Scan for the cell matching the given text and deliver its [x, y] coordinate at center. 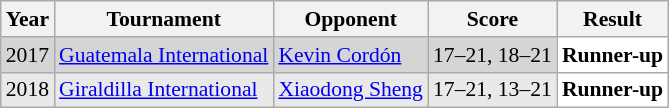
2017 [28, 55]
17–21, 18–21 [492, 55]
Result [612, 19]
Opponent [350, 19]
Guatemala International [164, 55]
17–21, 13–21 [492, 90]
Xiaodong Sheng [350, 90]
Giraldilla International [164, 90]
Kevin Cordón [350, 55]
Tournament [164, 19]
2018 [28, 90]
Year [28, 19]
Score [492, 19]
